Scan for the cell matching the given text and deliver its (x, y) coordinate at center. 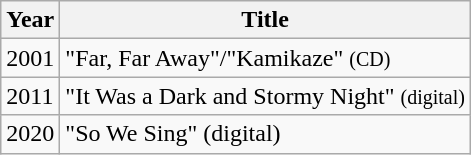
"Far, Far Away"/"Kamikaze" (CD) (266, 58)
"So We Sing" (digital) (266, 134)
2001 (30, 58)
2011 (30, 96)
"It Was a Dark and Stormy Night" (digital) (266, 96)
Title (266, 20)
2020 (30, 134)
Year (30, 20)
